Locate the cell with the specified text and output its [x, y] center coordinate. 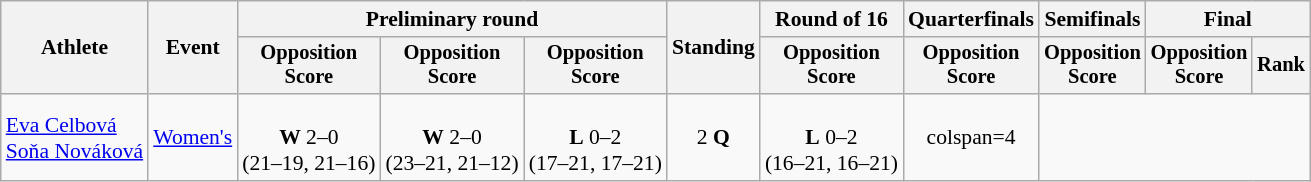
Semifinals [1092, 19]
Event [192, 48]
Quarterfinals [971, 19]
Round of 16 [832, 19]
Final [1228, 19]
Women's [192, 138]
Standing [714, 48]
W 2–0(21–19, 21–16) [308, 138]
colspan=4 [971, 138]
Preliminary round [452, 19]
Eva CelbováSoňa Nováková [74, 138]
L 0–2(17–21, 17–21) [596, 138]
Athlete [74, 48]
L 0–2(16–21, 16–21) [832, 138]
Rank [1281, 66]
2 Q [714, 138]
W 2–0(23–21, 21–12) [452, 138]
